Determine the [X, Y] coordinate at the center of the cell enclosing the given text.  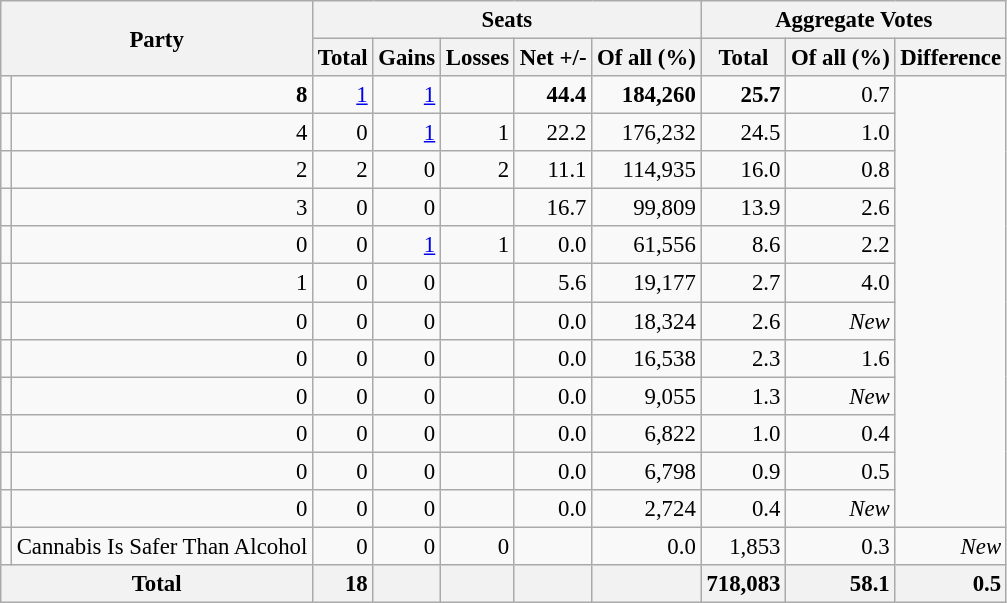
0.8 [840, 170]
718,083 [744, 584]
0.3 [840, 546]
22.2 [552, 133]
61,556 [646, 245]
99,809 [646, 208]
25.7 [744, 95]
Difference [950, 58]
6,798 [646, 471]
Seats [508, 20]
2,724 [646, 509]
Aggregate Votes [854, 20]
5.6 [552, 283]
44.4 [552, 95]
176,232 [646, 133]
Party [157, 38]
58.1 [840, 584]
8 [162, 95]
1,853 [744, 546]
2.7 [744, 283]
16.7 [552, 208]
Cannabis Is Safer Than Alcohol [162, 546]
4.0 [840, 283]
2.3 [744, 358]
2.2 [840, 245]
16.0 [744, 170]
114,935 [646, 170]
1.3 [744, 396]
1.6 [840, 358]
6,822 [646, 433]
0.9 [744, 471]
9,055 [646, 396]
3 [162, 208]
16,538 [646, 358]
18 [343, 584]
19,177 [646, 283]
13.9 [744, 208]
8.6 [744, 245]
11.1 [552, 170]
0.7 [840, 95]
Net +/- [552, 58]
18,324 [646, 321]
24.5 [744, 133]
Losses [478, 58]
Gains [407, 58]
184,260 [646, 95]
4 [162, 133]
